Scan for the cell matching the given text and deliver its [x, y] coordinate at center. 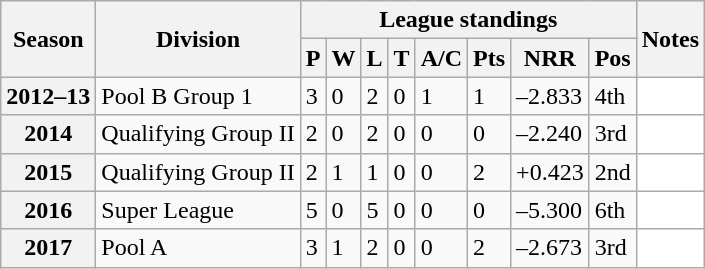
Pool B Group 1 [198, 96]
P [313, 58]
Super League [198, 210]
League standings [468, 20]
W [344, 58]
2012–13 [48, 96]
Pts [490, 58]
L [374, 58]
2014 [48, 134]
6th [612, 210]
Pos [612, 58]
Pool A [198, 248]
–2.240 [550, 134]
Division [198, 39]
Season [48, 39]
2016 [48, 210]
A/C [441, 58]
2015 [48, 172]
NRR [550, 58]
–2.833 [550, 96]
–2.673 [550, 248]
4th [612, 96]
2017 [48, 248]
+0.423 [550, 172]
2nd [612, 172]
–5.300 [550, 210]
Notes [670, 39]
T [402, 58]
